Locate the cell with the specified text and output its (x, y) center coordinate. 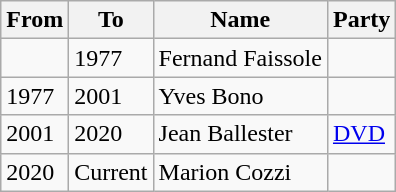
From (35, 20)
Name (240, 20)
Party (361, 20)
DVD (361, 134)
Current (111, 172)
Marion Cozzi (240, 172)
Jean Ballester (240, 134)
To (111, 20)
Fernand Faissole (240, 58)
Yves Bono (240, 96)
